Pinpoint the cell where the given text exists, returning its (x, y) midpoint coordinate. 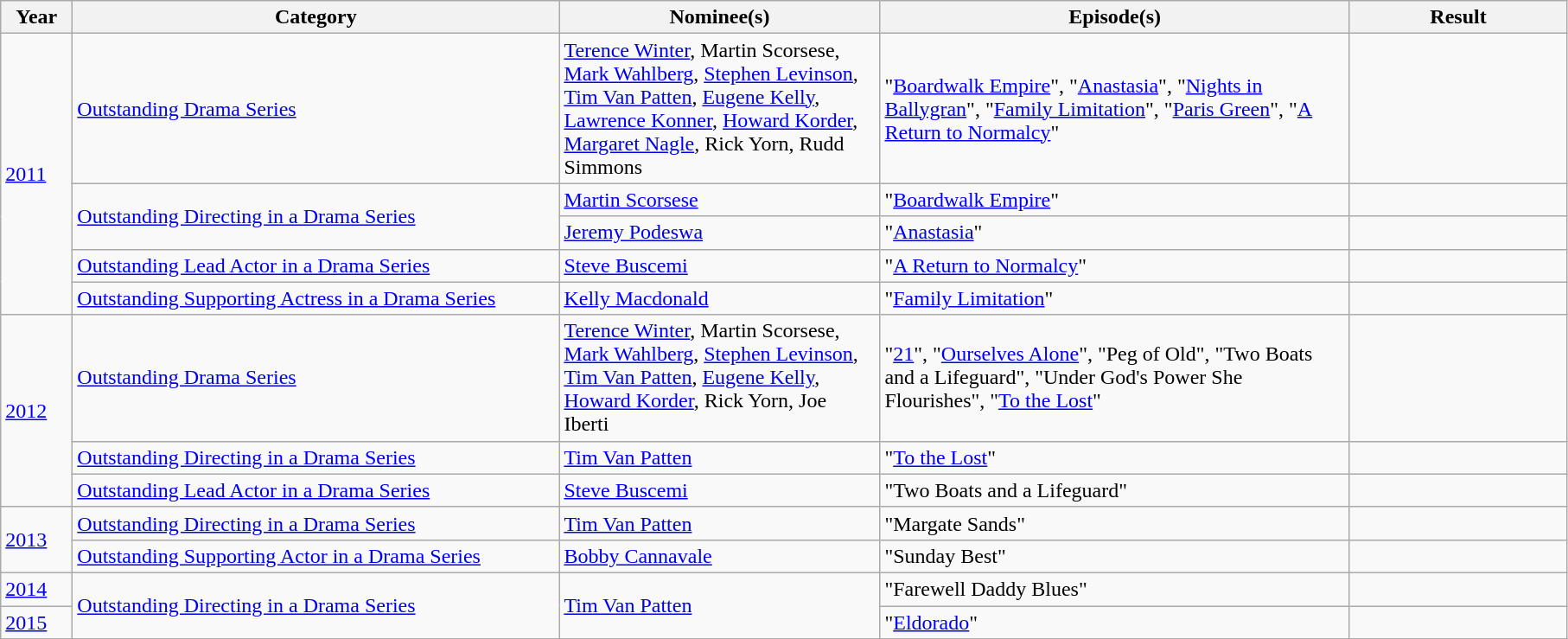
"Margate Sands" (1115, 523)
Kelly Macdonald (719, 298)
2015 (36, 622)
"Family Limitation" (1115, 298)
Terence Winter, Martin Scorsese, Mark Wahlberg, Stephen Levinson, Tim Van Patten, Eugene Kelly, Howard Korder, Rick Yorn, Joe Iberti (719, 378)
2012 (36, 411)
Outstanding Supporting Actress in a Drama Series (316, 298)
"Farewell Daddy Blues" (1115, 589)
Year (36, 17)
Category (316, 17)
"Sunday Best" (1115, 556)
"Anastasia" (1115, 233)
Result (1457, 17)
Nominee(s) (719, 17)
Episode(s) (1115, 17)
2011 (36, 175)
"21", "Ourselves Alone", "Peg of Old", "Two Boats and a Lifeguard", "Under God's Power She Flourishes", "To the Lost" (1115, 378)
2013 (36, 540)
"Boardwalk Empire" (1115, 200)
2014 (36, 589)
"To the Lost" (1115, 457)
Outstanding Supporting Actor in a Drama Series (316, 556)
"Boardwalk Empire", "Anastasia", "Nights in Ballygran", "Family Limitation", "Paris Green", "A Return to Normalcy" (1115, 109)
Martin Scorsese (719, 200)
Bobby Cannavale (719, 556)
"Eldorado" (1115, 622)
"Two Boats and a Lifeguard" (1115, 490)
Jeremy Podeswa (719, 233)
"A Return to Normalcy" (1115, 265)
